Locate the cell with the specified text and output its (X, Y) center coordinate. 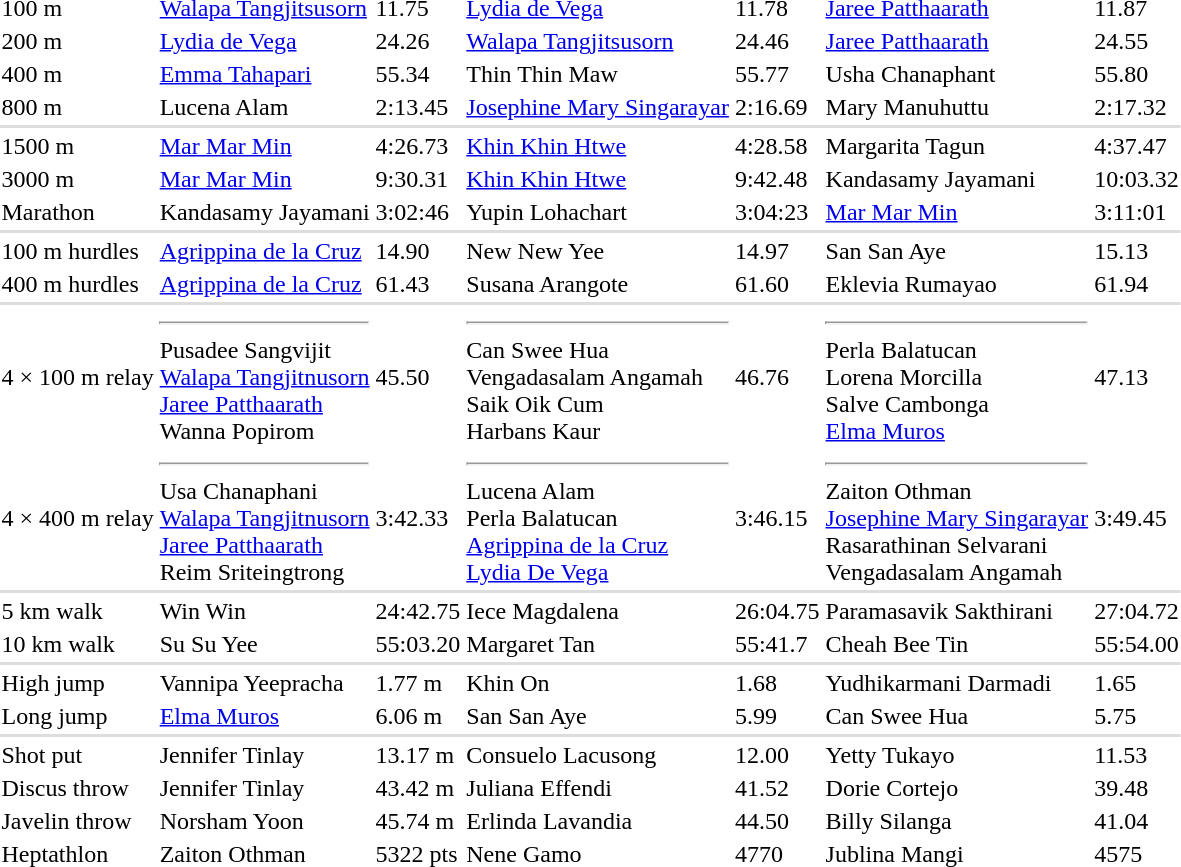
4:37.47 (1137, 146)
Yudhikarmani Darmadi (957, 683)
Mary Manuhuttu (957, 107)
46.76 (777, 377)
Vannipa Yeepracha (264, 683)
3:11:01 (1137, 212)
4:28.58 (777, 146)
Pusadee SangvijitWalapa TangjitnusornJaree PatthaarathWanna Popirom (264, 377)
Long jump (78, 716)
61.94 (1137, 284)
15.13 (1137, 251)
43.42 m (418, 788)
41.04 (1137, 821)
Eklevia Rumayao (957, 284)
New New Yee (598, 251)
24.46 (777, 41)
4 × 400 m relay (78, 518)
5.99 (777, 716)
13.17 m (418, 755)
Margaret Tan (598, 644)
14.97 (777, 251)
55.80 (1137, 74)
2:13.45 (418, 107)
4 × 100 m relay (78, 377)
47.13 (1137, 377)
39.48 (1137, 788)
Su Su Yee (264, 644)
Usha Chanaphant (957, 74)
14.90 (418, 251)
11.53 (1137, 755)
1.65 (1137, 683)
Walapa Tangjitsusorn (598, 41)
3:02:46 (418, 212)
Usa ChanaphaniWalapa TangjitnusornJaree PatthaarathReim Sriteingtrong (264, 518)
Yetty Tukayo (957, 755)
High jump (78, 683)
Perla BalatucanLorena MorcillaSalve CambongaElma Muros (957, 377)
Zaiton OthmanJosephine Mary SingarayarRasarathinan SelvaraniVengadasalam Angamah (957, 518)
3:04:23 (777, 212)
Norsham Yoon (264, 821)
800 m (78, 107)
Billy Silanga (957, 821)
Elma Muros (264, 716)
Margarita Tagun (957, 146)
3:49.45 (1137, 518)
1500 m (78, 146)
9:30.31 (418, 179)
5 km walk (78, 611)
41.52 (777, 788)
Cheah Bee Tin (957, 644)
Paramasavik Sakthirani (957, 611)
55.34 (418, 74)
55:54.00 (1137, 644)
Lydia de Vega (264, 41)
44.50 (777, 821)
Win Win (264, 611)
24.26 (418, 41)
3:42.33 (418, 518)
45.74 m (418, 821)
Josephine Mary Singarayar (598, 107)
55:41.7 (777, 644)
3:46.15 (777, 518)
3000 m (78, 179)
Emma Tahapari (264, 74)
10:03.32 (1137, 179)
5.75 (1137, 716)
24.55 (1137, 41)
61.43 (418, 284)
Susana Arangote (598, 284)
12.00 (777, 755)
Can Swee Hua (957, 716)
Discus throw (78, 788)
Jaree Patthaarath (957, 41)
Dorie Cortejo (957, 788)
1.68 (777, 683)
61.60 (777, 284)
Erlinda Lavandia (598, 821)
Yupin Lohachart (598, 212)
2:17.32 (1137, 107)
2:16.69 (777, 107)
Thin Thin Maw (598, 74)
Consuelo Lacusong (598, 755)
24:42.75 (418, 611)
Juliana Effendi (598, 788)
9:42.48 (777, 179)
Lucena AlamPerla BalatucanAgrippina de la CruzLydia De Vega (598, 518)
6.06 m (418, 716)
Shot put (78, 755)
Marathon (78, 212)
Lucena Alam (264, 107)
Iece Magdalena (598, 611)
4:26.73 (418, 146)
400 m hurdles (78, 284)
100 m hurdles (78, 251)
1.77 m (418, 683)
55.77 (777, 74)
Can Swee HuaVengadasalam AngamahSaik Oik CumHarbans Kaur (598, 377)
27:04.72 (1137, 611)
400 m (78, 74)
26:04.75 (777, 611)
55:03.20 (418, 644)
200 m (78, 41)
Khin On (598, 683)
Javelin throw (78, 821)
10 km walk (78, 644)
45.50 (418, 377)
